Find where the given text appears and provide that cell's center as (X, Y) coordinate. 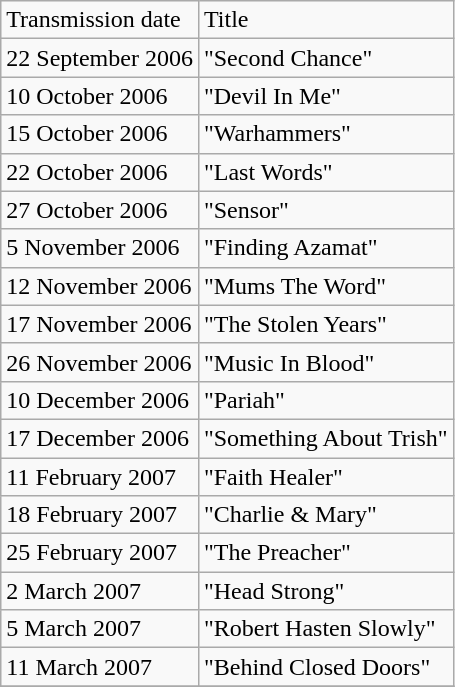
"Warhammers" (326, 134)
"Robert Hasten Slowly" (326, 629)
"Charlie & Mary" (326, 515)
"Pariah" (326, 400)
"Sensor" (326, 210)
"Something About Trish" (326, 438)
10 December 2006 (100, 400)
18 February 2007 (100, 515)
22 September 2006 (100, 58)
12 November 2006 (100, 286)
"Last Words" (326, 172)
2 March 2007 (100, 591)
25 February 2007 (100, 553)
17 November 2006 (100, 324)
"Mums The Word" (326, 286)
22 October 2006 (100, 172)
"Second Chance" (326, 58)
"Head Strong" (326, 591)
10 October 2006 (100, 96)
Transmission date (100, 20)
"Faith Healer" (326, 477)
15 October 2006 (100, 134)
27 October 2006 (100, 210)
"Behind Closed Doors" (326, 667)
"Music In Blood" (326, 362)
11 March 2007 (100, 667)
5 November 2006 (100, 248)
5 March 2007 (100, 629)
"The Preacher" (326, 553)
26 November 2006 (100, 362)
17 December 2006 (100, 438)
11 February 2007 (100, 477)
"Devil In Me" (326, 96)
"The Stolen Years" (326, 324)
Title (326, 20)
"Finding Azamat" (326, 248)
